Extract the (X, Y) coordinate from the center of the cell holding the provided text.  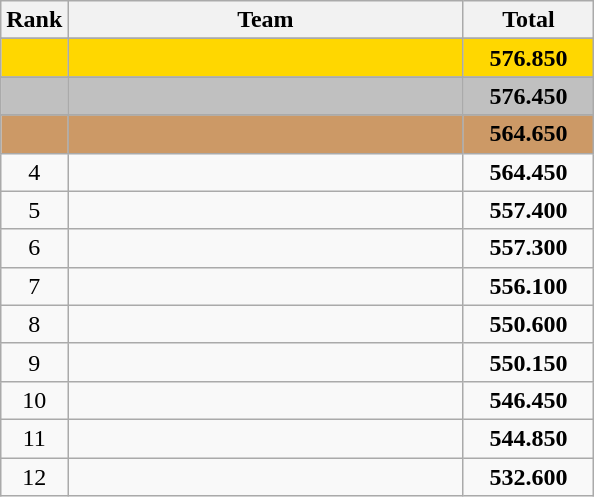
11 (34, 438)
Team (266, 20)
5 (34, 210)
10 (34, 400)
6 (34, 248)
556.100 (528, 286)
550.150 (528, 362)
532.600 (528, 477)
7 (34, 286)
Rank (34, 20)
564.650 (528, 134)
544.850 (528, 438)
550.600 (528, 324)
12 (34, 477)
576.450 (528, 96)
546.450 (528, 400)
557.400 (528, 210)
9 (34, 362)
4 (34, 172)
576.850 (528, 58)
8 (34, 324)
Total (528, 20)
557.300 (528, 248)
564.450 (528, 172)
